Return [X, Y] of the center of cell containing provided text 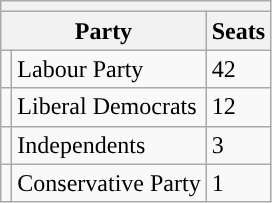
Independents [109, 145]
Party [104, 31]
12 [238, 107]
1 [238, 183]
Labour Party [109, 69]
Liberal Democrats [109, 107]
3 [238, 145]
Seats [238, 31]
Conservative Party [109, 183]
42 [238, 69]
